For the text-containing cell, return its midpoint in [x, y] coordinate format. 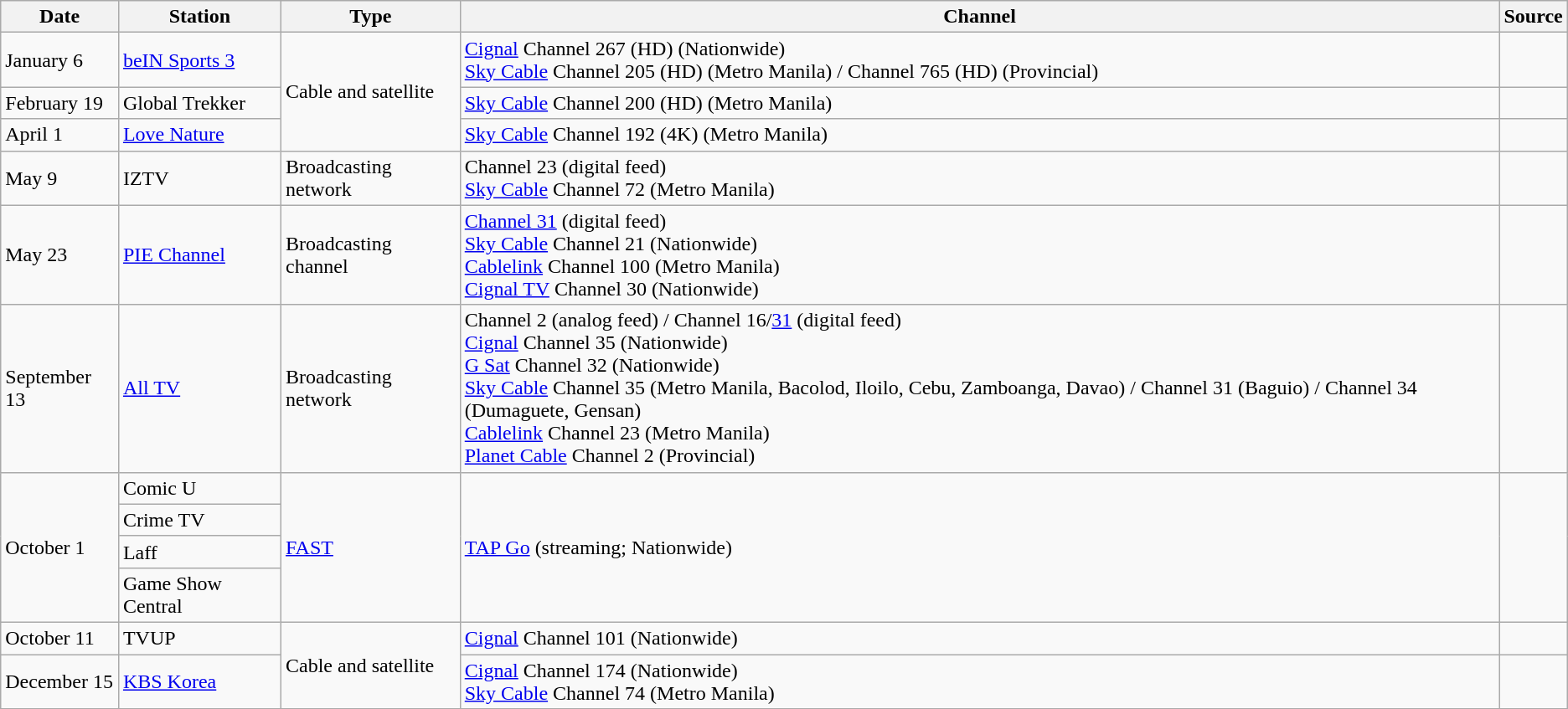
Sky Cable Channel 200 (HD) (Metro Manila) [980, 103]
September 13 [60, 388]
FAST [370, 547]
All TV [199, 388]
TVUP [199, 638]
October 11 [60, 638]
PIE Channel [199, 254]
Laff [199, 552]
Cignal Channel 174 (Nationwide)Sky Cable Channel 74 (Metro Manila) [980, 681]
February 19 [60, 103]
Global Trekker [199, 103]
December 15 [60, 681]
Source [1533, 17]
TAP Go (streaming; Nationwide) [980, 547]
Date [60, 17]
Broadcasting channel [370, 254]
Comic U [199, 488]
Crime TV [199, 520]
April 1 [60, 135]
Station [199, 17]
January 6 [60, 60]
Type [370, 17]
May 23 [60, 254]
October 1 [60, 547]
Game Show Central [199, 594]
Channel 23 (digital feed)Sky Cable Channel 72 (Metro Manila) [980, 177]
IZTV [199, 177]
KBS Korea [199, 681]
beIN Sports 3 [199, 60]
May 9 [60, 177]
Cignal Channel 267 (HD) (Nationwide)Sky Cable Channel 205 (HD) (Metro Manila) / Channel 765 (HD) (Provincial) [980, 60]
Cignal Channel 101 (Nationwide) [980, 638]
Channel 31 (digital feed)Sky Cable Channel 21 (Nationwide)Cablelink Channel 100 (Metro Manila)Cignal TV Channel 30 (Nationwide) [980, 254]
Channel [980, 17]
Sky Cable Channel 192 (4K) (Metro Manila) [980, 135]
Love Nature [199, 135]
